Search for the cell housing the specified text and yield its (x, y) center coordinate. 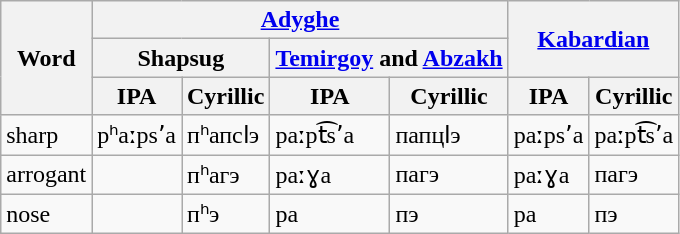
arrogant (46, 174)
Shapsug (181, 58)
Adyghe (300, 20)
Kabardian (593, 39)
Word (46, 58)
Temirgoy and Abzakh (389, 58)
nose (46, 214)
sharp (46, 135)
пʰапсӏэ (226, 135)
пʰагэ (226, 174)
папцӏэ (449, 135)
пʰэ (226, 214)
paːpsʼa (548, 135)
pʰaːpsʼa (137, 135)
